Scan for the cell matching the given text and deliver its (x, y) coordinate at center. 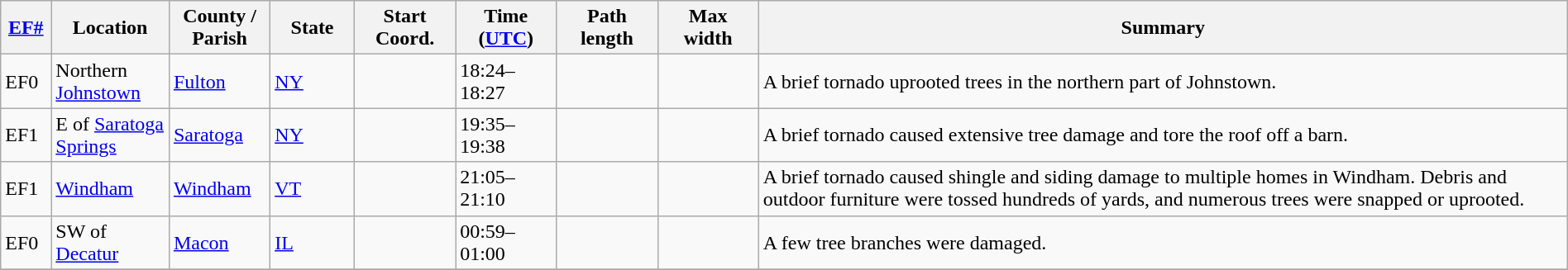
Start Coord. (404, 28)
Location (111, 28)
Time (UTC) (506, 28)
Summary (1163, 28)
E of Saratoga Springs (111, 135)
State (313, 28)
Northern Johnstown (111, 81)
EF# (26, 28)
County / Parish (219, 28)
00:59–01:00 (506, 243)
A few tree branches were damaged. (1163, 243)
A brief tornado uprooted trees in the northern part of Johnstown. (1163, 81)
SW of Decatur (111, 243)
Max width (708, 28)
Macon (219, 243)
Saratoga (219, 135)
21:05–21:10 (506, 188)
Path length (607, 28)
VT (313, 188)
IL (313, 243)
18:24–18:27 (506, 81)
A brief tornado caused extensive tree damage and tore the roof off a barn. (1163, 135)
Fulton (219, 81)
19:35–19:38 (506, 135)
